Determine the [X, Y] coordinate at the center of the cell enclosing the given text.  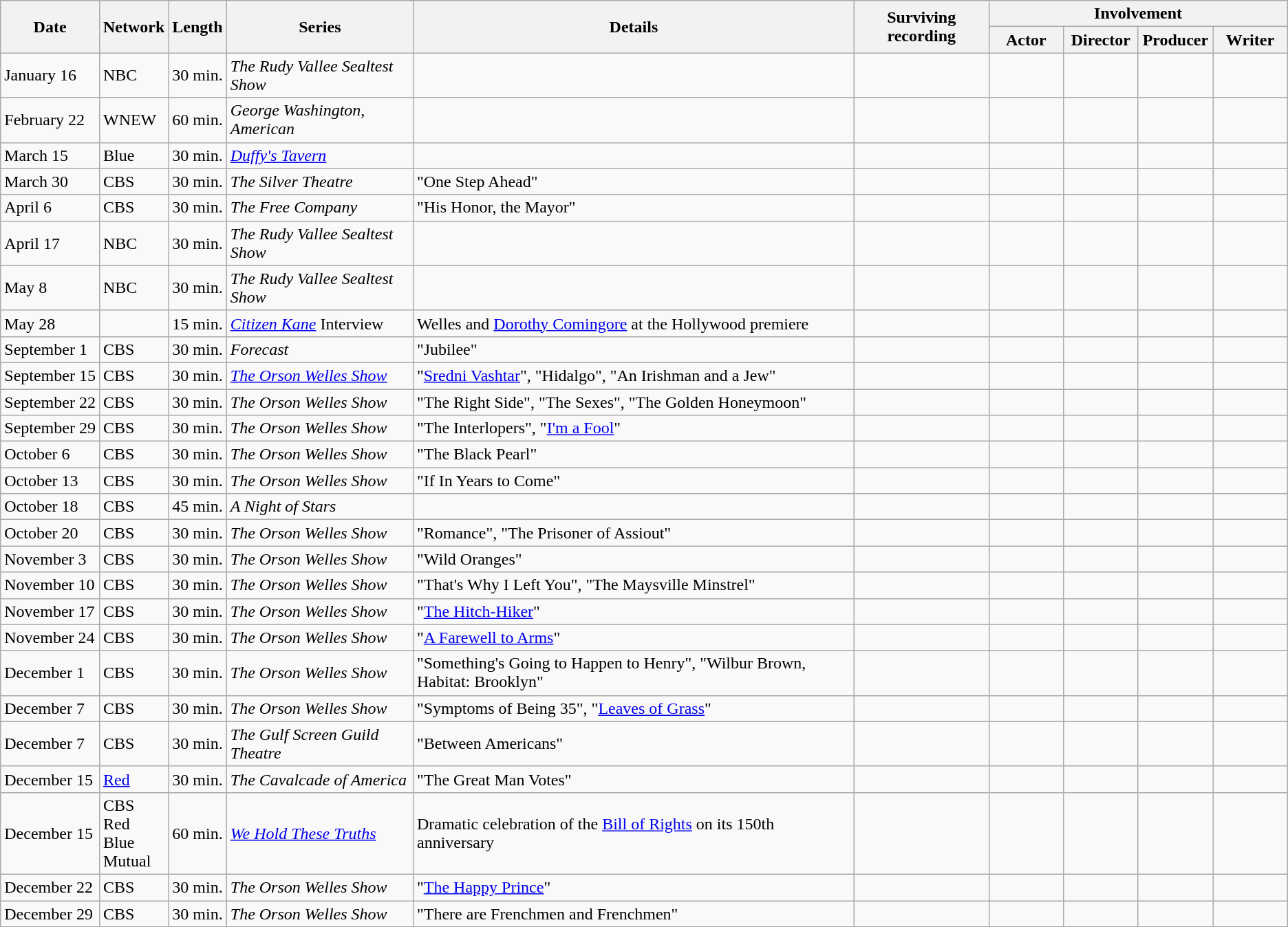
November 10 [50, 585]
45 min. [197, 507]
November 24 [50, 637]
"His Honor, the Mayor" [633, 208]
Duffy's Tavern [319, 155]
The Cavalcade of America [319, 779]
"There are Frenchmen and Frenchmen" [633, 914]
Director [1101, 40]
October 6 [50, 455]
"Wild Oranges" [633, 559]
September 1 [50, 349]
Network [133, 27]
Length [197, 27]
"Between Americans" [633, 744]
Citizen Kane Interview [319, 323]
Details [633, 27]
"Jubilee" [633, 349]
Dramatic celebration of the Bill of Rights on its 150th anniversary [633, 833]
"The Happy Prince" [633, 887]
September 22 [50, 402]
"One Step Ahead" [633, 182]
George Washington, American [319, 120]
Actor [1027, 40]
"The Hitch-Hiker" [633, 611]
"Something's Going to Happen to Henry", "Wilbur Brown, Habitat: Brooklyn" [633, 673]
October 13 [50, 481]
November 17 [50, 611]
October 20 [50, 533]
Date [50, 27]
Surviving recording [921, 27]
March 30 [50, 182]
"Sredni Vashtar", "Hidalgo", "An Irishman and a Jew" [633, 375]
April 6 [50, 208]
CBSRedBlueMutual [133, 833]
Red [133, 779]
"That's Why I Left You", "The Maysville Minstrel" [633, 585]
December 1 [50, 673]
January 16 [50, 76]
Blue [133, 155]
Writer [1251, 40]
"The Black Pearl" [633, 455]
"The Interlopers", "I'm a Fool" [633, 428]
March 15 [50, 155]
The Free Company [319, 208]
We Hold These Truths [319, 833]
May 28 [50, 323]
Involvement [1138, 14]
"A Farewell to Arms" [633, 637]
"Symptoms of Being 35", "Leaves of Grass" [633, 708]
The Gulf Screen Guild Theatre [319, 744]
"Romance", "The Prisoner of Assiout" [633, 533]
A Night of Stars [319, 507]
"The Right Side", "The Sexes", "The Golden Honeymoon" [633, 402]
15 min. [197, 323]
Forecast [319, 349]
February 22 [50, 120]
September 29 [50, 428]
"The Great Man Votes" [633, 779]
September 15 [50, 375]
December 29 [50, 914]
Welles and Dorothy Comingore at the Hollywood premiere [633, 323]
The Silver Theatre [319, 182]
November 3 [50, 559]
"If In Years to Come" [633, 481]
May 8 [50, 287]
April 17 [50, 243]
Producer [1175, 40]
October 18 [50, 507]
Series [319, 27]
December 22 [50, 887]
WNEW [133, 120]
